From the cell containing the given text, extract its center point as (x, y) coordinate. 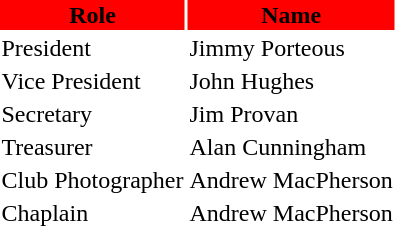
Vice President (92, 81)
Andrew MacPherson (291, 180)
President (92, 48)
John Hughes (291, 81)
Secretary (92, 114)
Club Photographer (92, 180)
Treasurer (92, 147)
Alan Cunningham (291, 147)
Jim Provan (291, 114)
Role (92, 15)
Jimmy Porteous (291, 48)
Name (291, 15)
